Extract the (X, Y) coordinate from the center of the cell holding the provided text.  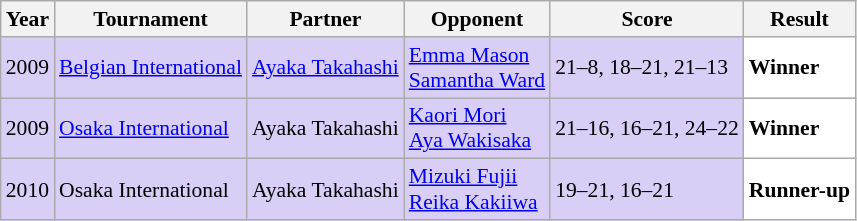
Partner (326, 19)
19–21, 16–21 (647, 190)
Year (28, 19)
Emma Mason Samantha Ward (477, 68)
Opponent (477, 19)
2010 (28, 190)
Kaori Mori Aya Wakisaka (477, 128)
Tournament (150, 19)
Runner-up (800, 190)
Result (800, 19)
21–16, 16–21, 24–22 (647, 128)
21–8, 18–21, 21–13 (647, 68)
Mizuki Fujii Reika Kakiiwa (477, 190)
Score (647, 19)
Belgian International (150, 68)
